Output the (x, y) coordinate of the center of the cell containing the given text.  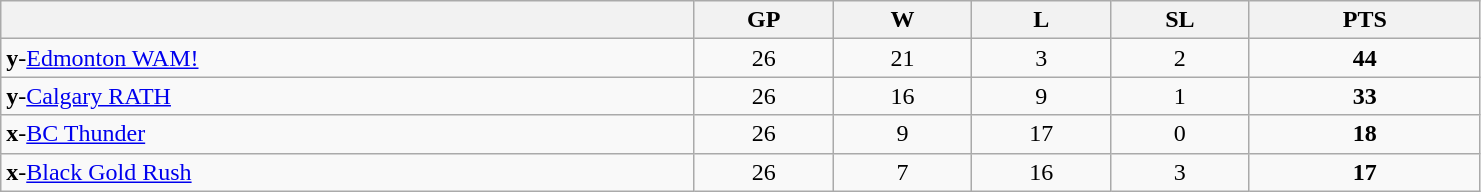
y-Edmonton WAM! (348, 58)
PTS (1364, 20)
33 (1364, 96)
SL (1180, 20)
x-Black Gold Rush (348, 172)
0 (1180, 134)
GP (764, 20)
18 (1364, 134)
21 (902, 58)
7 (902, 172)
44 (1364, 58)
L (1042, 20)
W (902, 20)
2 (1180, 58)
y-Calgary RATH (348, 96)
x-BC Thunder (348, 134)
1 (1180, 96)
